Extract the (X, Y) coordinate from the center of the cell holding the provided text.  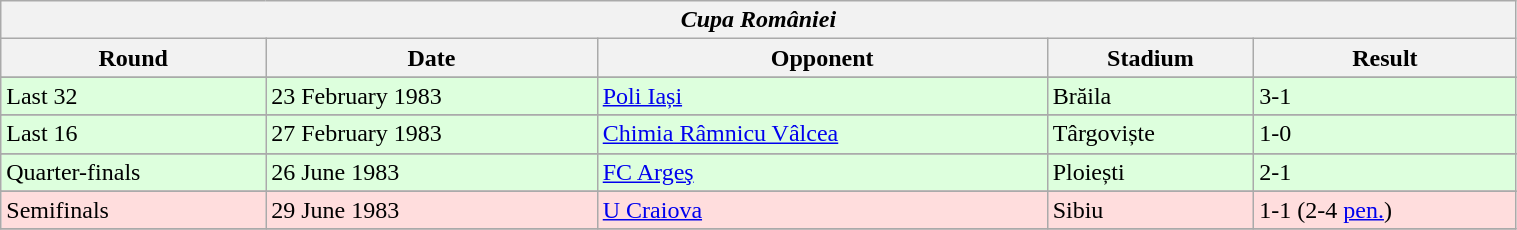
Poli Iași (822, 96)
Opponent (822, 58)
1-1 (2-4 pen.) (1385, 210)
Result (1385, 58)
FC Argeş (822, 172)
Quarter-finals (134, 172)
Last 32 (134, 96)
2-1 (1385, 172)
23 February 1983 (432, 96)
1-0 (1385, 134)
26 June 1983 (432, 172)
Sibiu (1150, 210)
Date (432, 58)
Stadium (1150, 58)
Chimia Râmnicu Vâlcea (822, 134)
Brăila (1150, 96)
29 June 1983 (432, 210)
Ploiești (1150, 172)
Cupa României (758, 20)
Round (134, 58)
Last 16 (134, 134)
3-1 (1385, 96)
U Craiova (822, 210)
Târgoviște (1150, 134)
27 February 1983 (432, 134)
Semifinals (134, 210)
